Scan for the cell matching the given text and deliver its [x, y] coordinate at center. 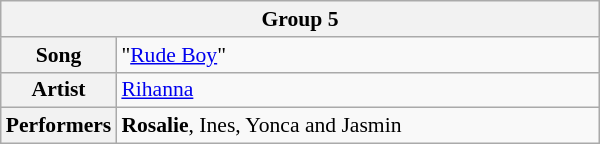
Artist [59, 90]
"Rude Boy" [358, 55]
Rosalie, Ines, Yonca and Jasmin [358, 126]
Rihanna [358, 90]
Performers [59, 126]
Group 5 [300, 19]
Song [59, 55]
